Locate the cell with the specified text and output its (X, Y) center coordinate. 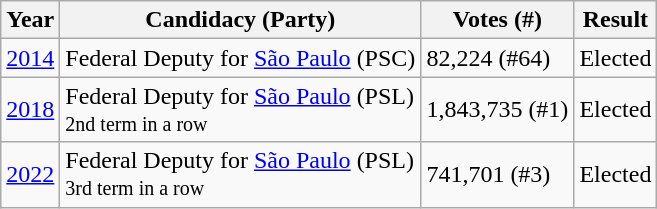
Federal Deputy for São Paulo (PSC) (240, 58)
2014 (30, 58)
2018 (30, 110)
Year (30, 20)
1,843,735 (#1) (498, 110)
Result (616, 20)
Candidacy (Party) (240, 20)
741,701 (#3) (498, 174)
2022 (30, 174)
82,224 (#64) (498, 58)
Votes (#) (498, 20)
Federal Deputy for São Paulo (PSL)3rd term in a row (240, 174)
Federal Deputy for São Paulo (PSL)2nd term in a row (240, 110)
